Pinpoint the cell where the given text exists, returning its (X, Y) midpoint coordinate. 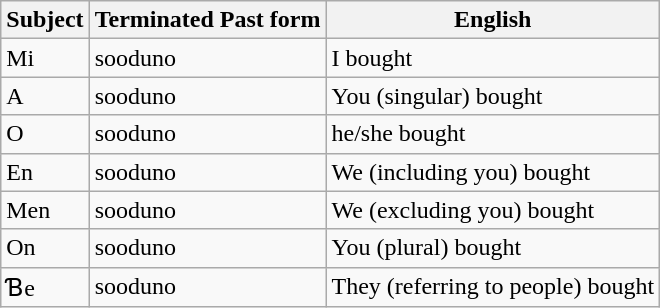
Ɓe (45, 287)
he/she bought (493, 134)
O (45, 134)
You (plural) bought (493, 248)
English (493, 20)
On (45, 248)
They (referring to people) bought (493, 287)
You (singular) bought (493, 96)
We (excluding you) bought (493, 210)
I bought (493, 58)
Mi (45, 58)
En (45, 172)
We (including you) bought (493, 172)
Terminated Past form (208, 20)
Men (45, 210)
A (45, 96)
Subject (45, 20)
